For the text-containing cell, return its midpoint in [X, Y] coordinate format. 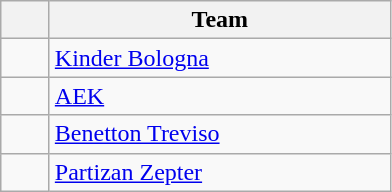
Partizan Zepter [220, 172]
AEK [220, 96]
Benetton Treviso [220, 134]
Team [220, 20]
Kinder Bologna [220, 58]
